Detect which cell encompasses the target text, then output its (x, y) center coordinate. 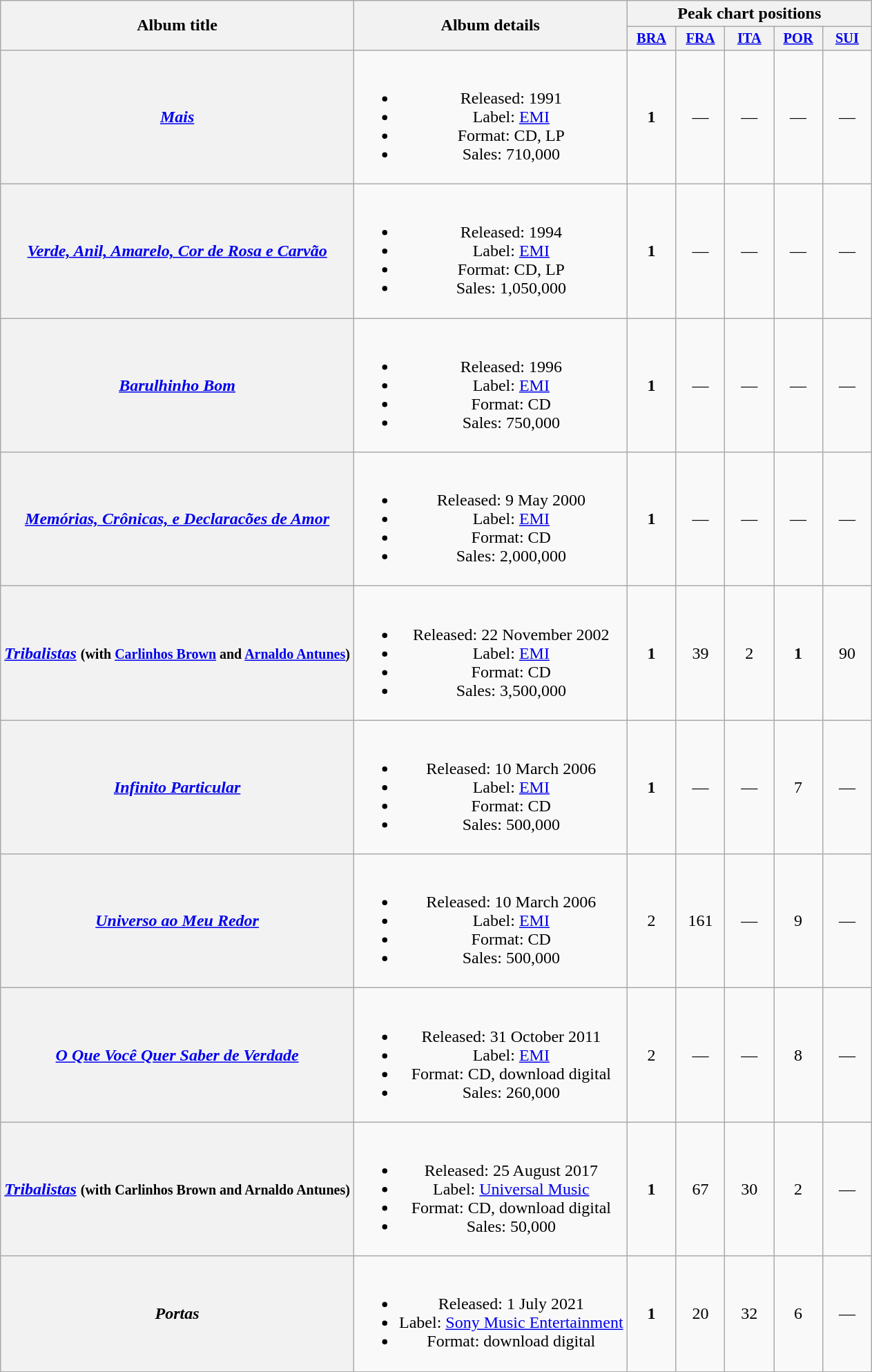
Barulhinho Bom (177, 385)
POR (798, 39)
Released: 25 August 2017Label: Universal MusicFormat: CD, download digitalSales: 50,000 (490, 1189)
Album title (177, 26)
SUI (848, 39)
ITA (750, 39)
Released: 1991Label: EMIFormat: CD, LPSales: 710,000 (490, 117)
7 (798, 787)
Album details (490, 26)
Released: 9 May 2000Label: EMIFormat: CDSales: 2,000,000 (490, 519)
161 (700, 921)
Portas (177, 1313)
Infinito Particular (177, 787)
BRA (652, 39)
67 (700, 1189)
Released: 1 July 2021Label: Sony Music EntertainmentFormat: download digital (490, 1313)
Released: 1994Label: EMIFormat: CD, LPSales: 1,050,000 (490, 251)
FRA (700, 39)
Released: 22 November 2002Label: EMIFormat: CDSales: 3,500,000 (490, 653)
Released: 31 October 2011Label: EMIFormat: CD, download digitalSales: 260,000 (490, 1055)
20 (700, 1313)
6 (798, 1313)
32 (750, 1313)
Mais (177, 117)
Memórias, Crônicas, e Declaracões de Amor (177, 519)
O Que Você Quer Saber de Verdade (177, 1055)
90 (848, 653)
9 (798, 921)
Verde, Anil, Amarelo, Cor de Rosa e Carvão (177, 251)
Peak chart positions (749, 14)
30 (750, 1189)
Released: 1996Label: EMIFormat: CDSales: 750,000 (490, 385)
39 (700, 653)
8 (798, 1055)
Universo ao Meu Redor (177, 921)
